Provide the (x, y) coordinate of the cell's center where the given text is located.  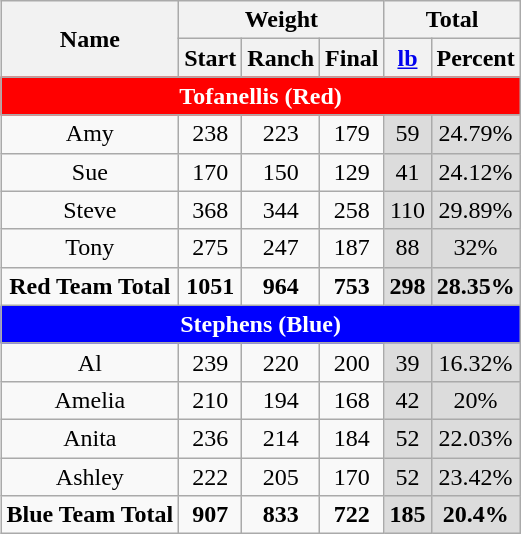
39 (408, 362)
Tofanellis (Red) (260, 96)
964 (281, 286)
168 (352, 400)
222 (210, 477)
833 (281, 515)
205 (281, 477)
Name (90, 39)
Tony (90, 248)
184 (352, 438)
185 (408, 515)
Amy (90, 134)
88 (408, 248)
179 (352, 134)
258 (352, 210)
110 (408, 210)
236 (210, 438)
Percent (476, 58)
lb (408, 58)
210 (210, 400)
23.42% (476, 477)
Weight (282, 20)
275 (210, 248)
Stephens (Blue) (260, 324)
59 (408, 134)
1051 (210, 286)
Ashley (90, 477)
220 (281, 362)
247 (281, 248)
200 (352, 362)
Total (452, 20)
Blue Team Total (90, 515)
Anita (90, 438)
239 (210, 362)
29.89% (476, 210)
16.32% (476, 362)
194 (281, 400)
Sue (90, 172)
Amelia (90, 400)
24.79% (476, 134)
344 (281, 210)
238 (210, 134)
41 (408, 172)
Ranch (281, 58)
223 (281, 134)
129 (352, 172)
20.4% (476, 515)
298 (408, 286)
28.35% (476, 286)
Start (210, 58)
368 (210, 210)
753 (352, 286)
907 (210, 515)
Steve (90, 210)
150 (281, 172)
214 (281, 438)
Red Team Total (90, 286)
24.12% (476, 172)
42 (408, 400)
Al (90, 362)
722 (352, 515)
20% (476, 400)
Final (352, 58)
187 (352, 248)
32% (476, 248)
22.03% (476, 438)
